Return (x, y) of the center of cell containing provided text 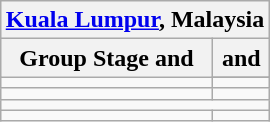
Kuala Lumpur, Malaysia (135, 20)
Group Stage and (106, 58)
and (242, 58)
